Return (X, Y) of the center of cell containing provided text 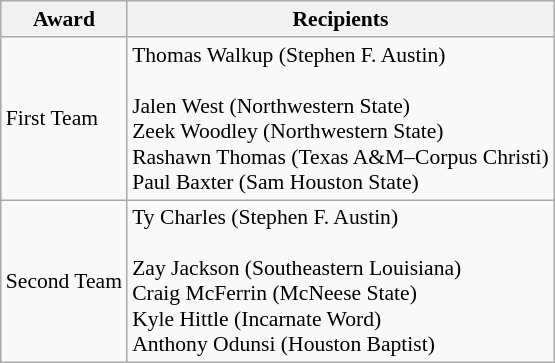
Second Team (64, 282)
Award (64, 19)
Recipients (340, 19)
First Team (64, 118)
